Determine the (x, y) coordinate at the center of the cell enclosing the given text.  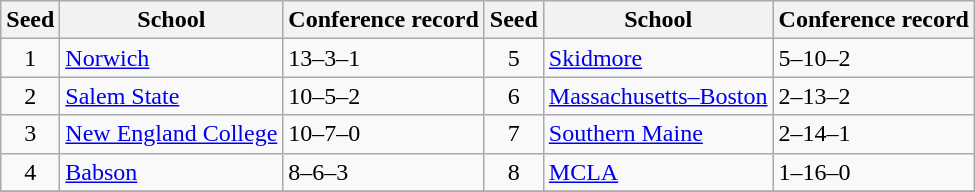
1 (30, 58)
5 (514, 58)
1–16–0 (874, 172)
Southern Maine (658, 134)
10–5–2 (384, 96)
2–14–1 (874, 134)
8–6–3 (384, 172)
4 (30, 172)
Massachusetts–Boston (658, 96)
New England College (172, 134)
3 (30, 134)
10–7–0 (384, 134)
5–10–2 (874, 58)
Norwich (172, 58)
MCLA (658, 172)
8 (514, 172)
Babson (172, 172)
13–3–1 (384, 58)
2 (30, 96)
2–13–2 (874, 96)
6 (514, 96)
Skidmore (658, 58)
7 (514, 134)
Salem State (172, 96)
